For the text-containing cell, return its midpoint in (x, y) coordinate format. 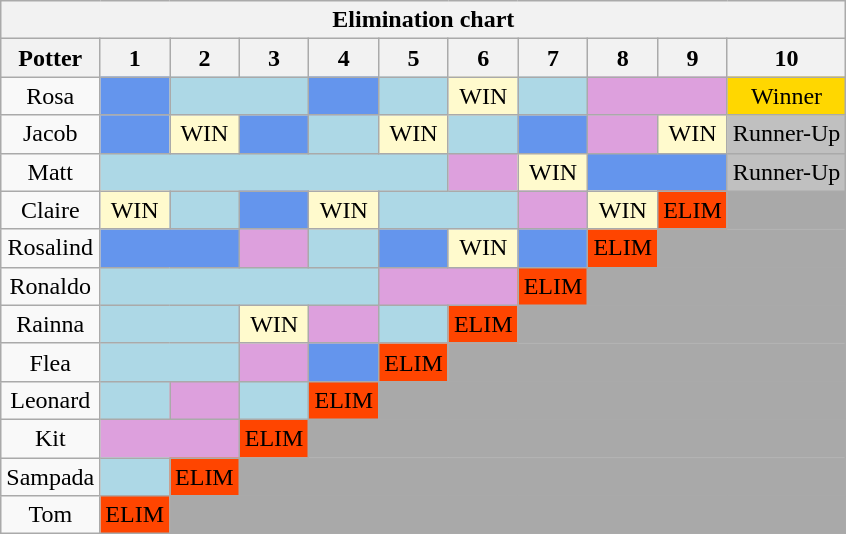
Claire (50, 210)
3 (274, 58)
Tom (50, 515)
8 (623, 58)
Flea (50, 362)
Kit (50, 438)
Jacob (50, 134)
Ronaldo (50, 286)
4 (344, 58)
5 (414, 58)
Leonard (50, 400)
9 (693, 58)
Sampada (50, 477)
Rosa (50, 96)
Rainna (50, 324)
Rosalind (50, 248)
Elimination chart (424, 20)
7 (553, 58)
Matt (50, 172)
Winner (786, 96)
6 (483, 58)
2 (205, 58)
1 (135, 58)
10 (786, 58)
Potter (50, 58)
